Output the [x, y] coordinate of the center of the cell containing the given text.  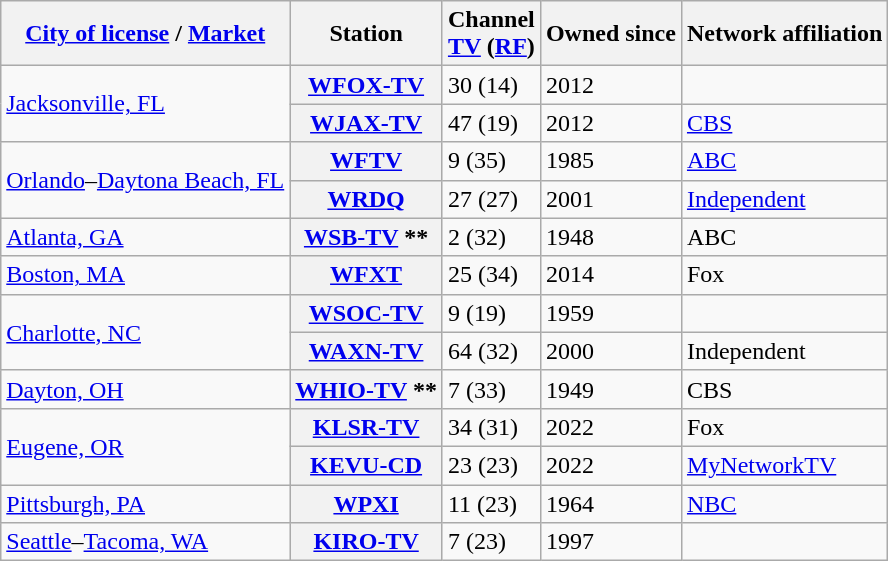
1985 [610, 161]
Station [366, 34]
11 (23) [491, 503]
1964 [610, 503]
Network affiliation [784, 34]
47 (19) [491, 123]
34 (31) [491, 427]
WSOC-TV [366, 313]
WJAX-TV [366, 123]
Orlando–Daytona Beach, FL [146, 180]
Boston, MA [146, 275]
KIRO-TV [366, 542]
23 (23) [491, 465]
Owned since [610, 34]
25 (34) [491, 275]
7 (23) [491, 542]
WFTV [366, 161]
KLSR-TV [366, 427]
Atlanta, GA [146, 237]
30 (14) [491, 85]
Dayton, OH [146, 389]
WHIO-TV ** [366, 389]
Seattle–Tacoma, WA [146, 542]
MyNetworkTV [784, 465]
WPXI [366, 503]
WRDQ [366, 199]
9 (35) [491, 161]
KEVU-CD [366, 465]
9 (19) [491, 313]
2000 [610, 351]
ChannelTV (RF) [491, 34]
Charlotte, NC [146, 332]
2014 [610, 275]
1997 [610, 542]
Eugene, OR [146, 446]
NBC [784, 503]
1959 [610, 313]
WFXT [366, 275]
Pittsburgh, PA [146, 503]
WAXN-TV [366, 351]
Jacksonville, FL [146, 104]
2 (32) [491, 237]
27 (27) [491, 199]
1948 [610, 237]
WFOX-TV [366, 85]
64 (32) [491, 351]
1949 [610, 389]
2001 [610, 199]
7 (33) [491, 389]
WSB-TV ** [366, 237]
City of license / Market [146, 34]
